For the text-containing cell, return its midpoint in (X, Y) coordinate format. 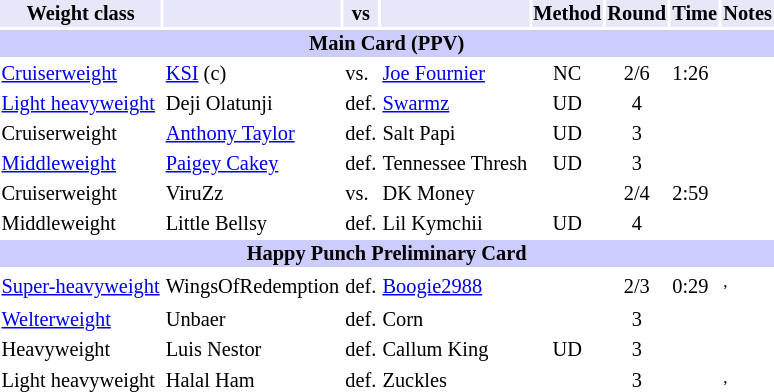
Unbaer (252, 318)
Method (568, 14)
Heavyweight (80, 348)
Joe Fournier (455, 74)
, (748, 286)
Lil Kymchii (455, 224)
1:26 (695, 74)
WingsOfRedemption (252, 286)
Light heavyweight (80, 104)
Weight class (80, 14)
Callum King (455, 348)
Deji Olatunji (252, 104)
Little Bellsy (252, 224)
0:29 (695, 286)
Salt Papi (455, 134)
Luis Nestor (252, 348)
Super-heavyweight (80, 286)
Happy Punch Preliminary Card (386, 254)
Time (695, 14)
Corn (455, 318)
Tennessee Thresh (455, 164)
Paigey Cakey (252, 164)
DK Money (455, 194)
Boogie2988 (455, 286)
2/6 (637, 74)
Main Card (PPV) (386, 44)
2/3 (637, 286)
Round (637, 14)
KSI (c) (252, 74)
NC (568, 74)
2:59 (695, 194)
2/4 (637, 194)
Welterweight (80, 318)
Notes (748, 14)
Anthony Taylor (252, 134)
ViruZz (252, 194)
vs (361, 14)
Swarmz (455, 104)
